Return the [x, y] coordinate for the center point of the cell that contains the specified text.  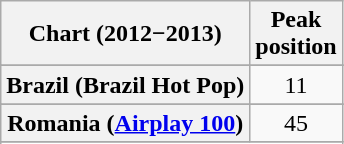
Peakposition [296, 34]
Chart (2012−2013) [126, 34]
11 [296, 85]
Brazil (Brazil Hot Pop) [126, 85]
Romania (Airplay 100) [126, 123]
45 [296, 123]
